Provide the [X, Y] coordinate of the cell's center where the given text is located.  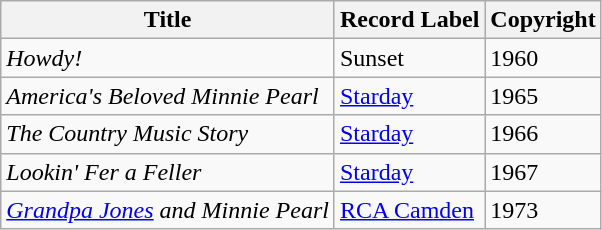
1966 [543, 134]
Howdy! [168, 58]
Lookin' Fer a Feller [168, 172]
America's Beloved Minnie Pearl [168, 96]
1967 [543, 172]
1965 [543, 96]
1973 [543, 210]
Title [168, 20]
The Country Music Story [168, 134]
Grandpa Jones and Minnie Pearl [168, 210]
Sunset [409, 58]
RCA Camden [409, 210]
1960 [543, 58]
Copyright [543, 20]
Record Label [409, 20]
